Scan for the cell matching the given text and deliver its [x, y] coordinate at center. 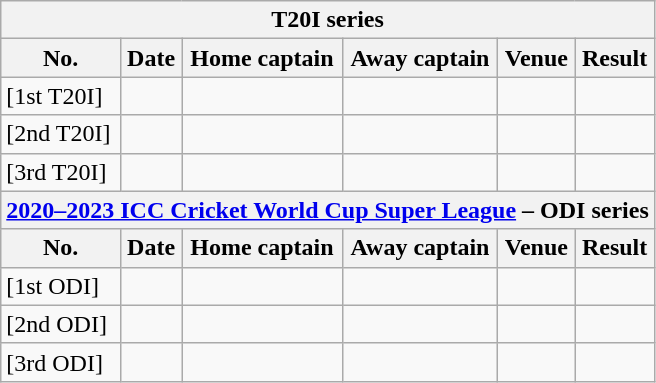
[2nd T20I] [61, 134]
[3rd T20I] [61, 172]
[1st T20I] [61, 96]
[3rd ODI] [61, 362]
[2nd ODI] [61, 324]
2020–2023 ICC Cricket World Cup Super League – ODI series [328, 210]
T20I series [328, 20]
[1st ODI] [61, 286]
